Find where the given text appears and provide that cell's center as (X, Y) coordinate. 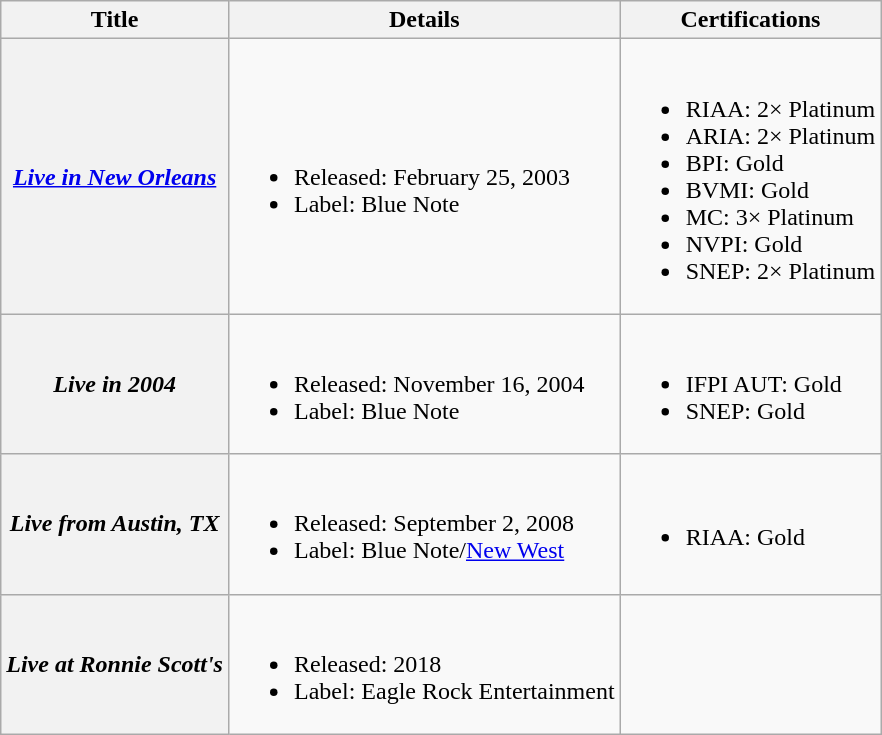
Certifications (750, 20)
IFPI AUT: GoldSNEP: Gold (750, 384)
Details (424, 20)
Live in 2004 (115, 384)
Released: September 2, 2008Label: Blue Note/New West (424, 524)
Live in New Orleans (115, 176)
Released: November 16, 2004Label: Blue Note (424, 384)
RIAA: 2× PlatinumARIA: 2× PlatinumBPI: GoldBVMI: GoldMC: 3× PlatinumNVPI: GoldSNEP: 2× Platinum (750, 176)
Released: 2018Label: Eagle Rock Entertainment (424, 664)
Title (115, 20)
Released: February 25, 2003Label: Blue Note (424, 176)
Live at Ronnie Scott's (115, 664)
Live from Austin, TX (115, 524)
RIAA: Gold (750, 524)
